Scan for the cell matching the given text and deliver its (x, y) coordinate at center. 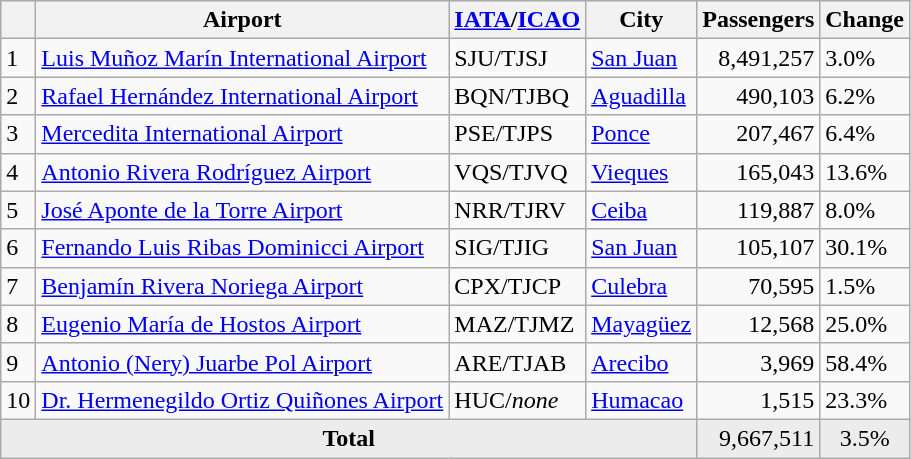
13.6% (865, 172)
3.5% (865, 438)
1,515 (758, 400)
Mercedita International Airport (242, 134)
Rafael Hernández International Airport (242, 96)
12,568 (758, 324)
6 (18, 248)
119,887 (758, 210)
Humacao (642, 400)
5 (18, 210)
3,969 (758, 362)
NRR/TJRV (518, 210)
2 (18, 96)
ARE/TJAB (518, 362)
Eugenio María de Hostos Airport (242, 324)
105,107 (758, 248)
70,595 (758, 286)
6.4% (865, 134)
3 (18, 134)
Benjamín Rivera Noriega Airport (242, 286)
58.4% (865, 362)
4 (18, 172)
Ceiba (642, 210)
Luis Muñoz Marín International Airport (242, 58)
SJU/TJSJ (518, 58)
IATA/ICAO (518, 20)
1.5% (865, 286)
6.2% (865, 96)
Change (865, 20)
1 (18, 58)
165,043 (758, 172)
10 (18, 400)
PSE/TJPS (518, 134)
8,491,257 (758, 58)
Culebra (642, 286)
30.1% (865, 248)
HUC/none (518, 400)
Antonio Rivera Rodríguez Airport (242, 172)
25.0% (865, 324)
9 (18, 362)
CPX/TJCP (518, 286)
Antonio (Nery) Juarbe Pol Airport (242, 362)
Airport (242, 20)
9,667,511 (758, 438)
8 (18, 324)
Ponce (642, 134)
BQN/TJBQ (518, 96)
Aguadilla (642, 96)
490,103 (758, 96)
MAZ/TJMZ (518, 324)
Passengers (758, 20)
Vieques (642, 172)
207,467 (758, 134)
Arecibo (642, 362)
City (642, 20)
Mayagüez (642, 324)
SIG/TJIG (518, 248)
3.0% (865, 58)
VQS/TJVQ (518, 172)
José Aponte de la Torre Airport (242, 210)
7 (18, 286)
Fernando Luis Ribas Dominicci Airport (242, 248)
23.3% (865, 400)
8.0% (865, 210)
Total (349, 438)
Dr. Hermenegildo Ortiz Quiñones Airport (242, 400)
